Return (x, y) of the center of cell containing provided text 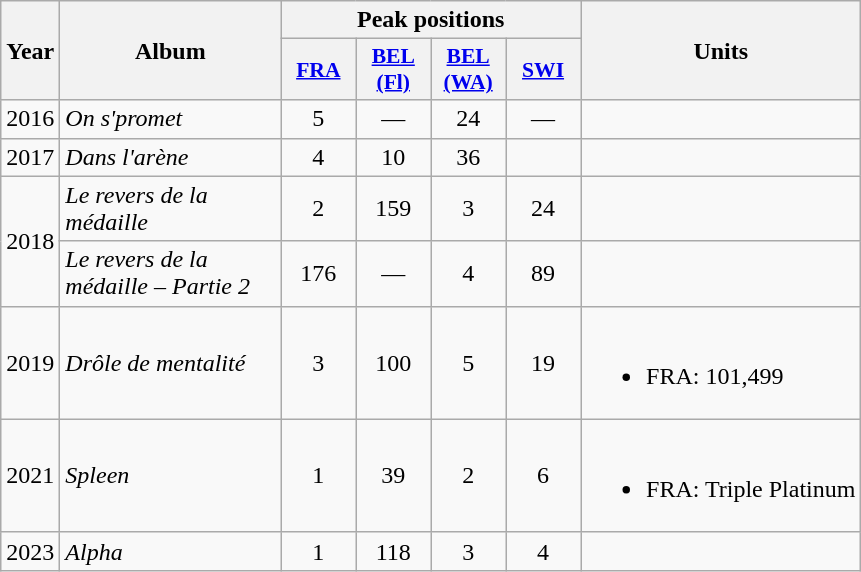
On s'promet (170, 119)
159 (394, 208)
100 (394, 362)
Le revers de la médaille (170, 208)
Album (170, 50)
2016 (30, 119)
176 (318, 274)
6 (544, 476)
Alpha (170, 551)
BEL (WA) (468, 70)
19 (544, 362)
2021 (30, 476)
Le revers de la médaille – Partie 2 (170, 274)
2018 (30, 241)
Units (720, 50)
2017 (30, 157)
10 (394, 157)
Drôle de mentalité (170, 362)
2023 (30, 551)
Year (30, 50)
89 (544, 274)
BEL (Fl) (394, 70)
FRA: Triple Platinum (720, 476)
FRA: 101,499 (720, 362)
39 (394, 476)
SWI (544, 70)
Peak positions (431, 20)
FRA (318, 70)
36 (468, 157)
118 (394, 551)
Dans l'arène (170, 157)
Spleen (170, 476)
2019 (30, 362)
